Find where the given text appears and provide that cell's center as (x, y) coordinate. 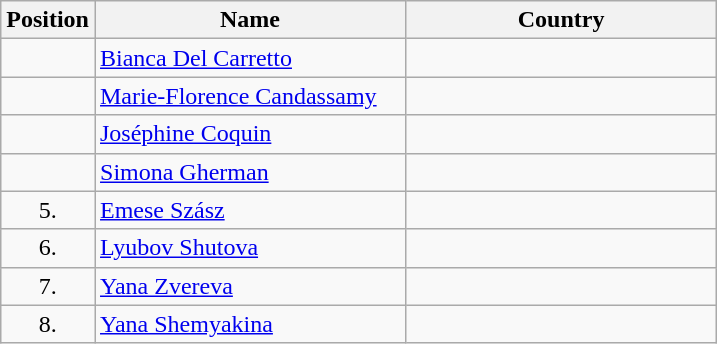
Position (48, 20)
Marie-Florence Candassamy (250, 96)
6. (48, 248)
Joséphine Coquin (250, 134)
Emese Szász (250, 210)
Name (250, 20)
Yana Shemyakina (250, 324)
Yana Zvereva (250, 286)
Simona Gherman (250, 172)
Country (562, 20)
Bianca Del Carretto (250, 58)
5. (48, 210)
Lyubov Shutova (250, 248)
8. (48, 324)
7. (48, 286)
